Output the (x, y) coordinate of the center of the cell containing the given text.  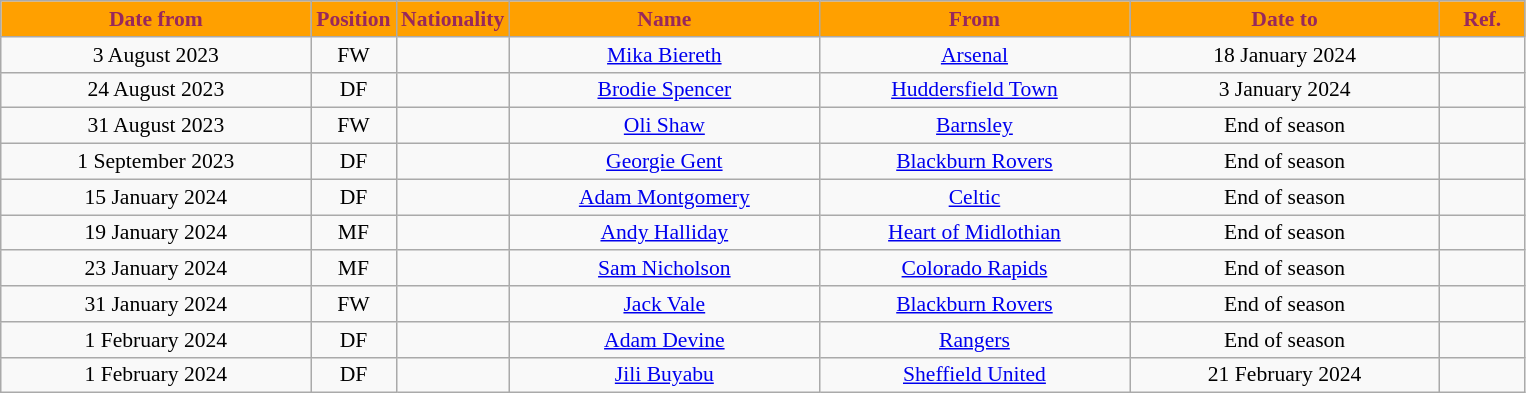
31 August 2023 (156, 126)
Date to (1285, 19)
Ref. (1482, 19)
Brodie Spencer (664, 90)
Rangers (974, 340)
Date from (156, 19)
Colorado Rapids (974, 269)
Nationality (452, 19)
Andy Halliday (664, 233)
Name (664, 19)
15 January 2024 (156, 197)
Huddersfield Town (974, 90)
Sheffield United (974, 375)
From (974, 19)
Heart of Midlothian (974, 233)
31 January 2024 (156, 304)
1 September 2023 (156, 162)
23 January 2024 (156, 269)
Oli Shaw (664, 126)
3 August 2023 (156, 55)
Barnsley (974, 126)
Celtic (974, 197)
24 August 2023 (156, 90)
19 January 2024 (156, 233)
Adam Devine (664, 340)
18 January 2024 (1285, 55)
Arsenal (974, 55)
Mika Biereth (664, 55)
Jili Buyabu (664, 375)
Georgie Gent (664, 162)
3 January 2024 (1285, 90)
Jack Vale (664, 304)
Position (354, 19)
21 February 2024 (1285, 375)
Sam Nicholson (664, 269)
Adam Montgomery (664, 197)
